Return [X, Y] of the center of cell containing provided text 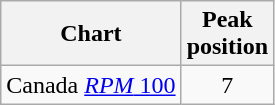
7 [227, 85]
Canada RPM 100 [91, 85]
Chart [91, 34]
Peakposition [227, 34]
